Pinpoint the cell where the given text exists, returning its [X, Y] midpoint coordinate. 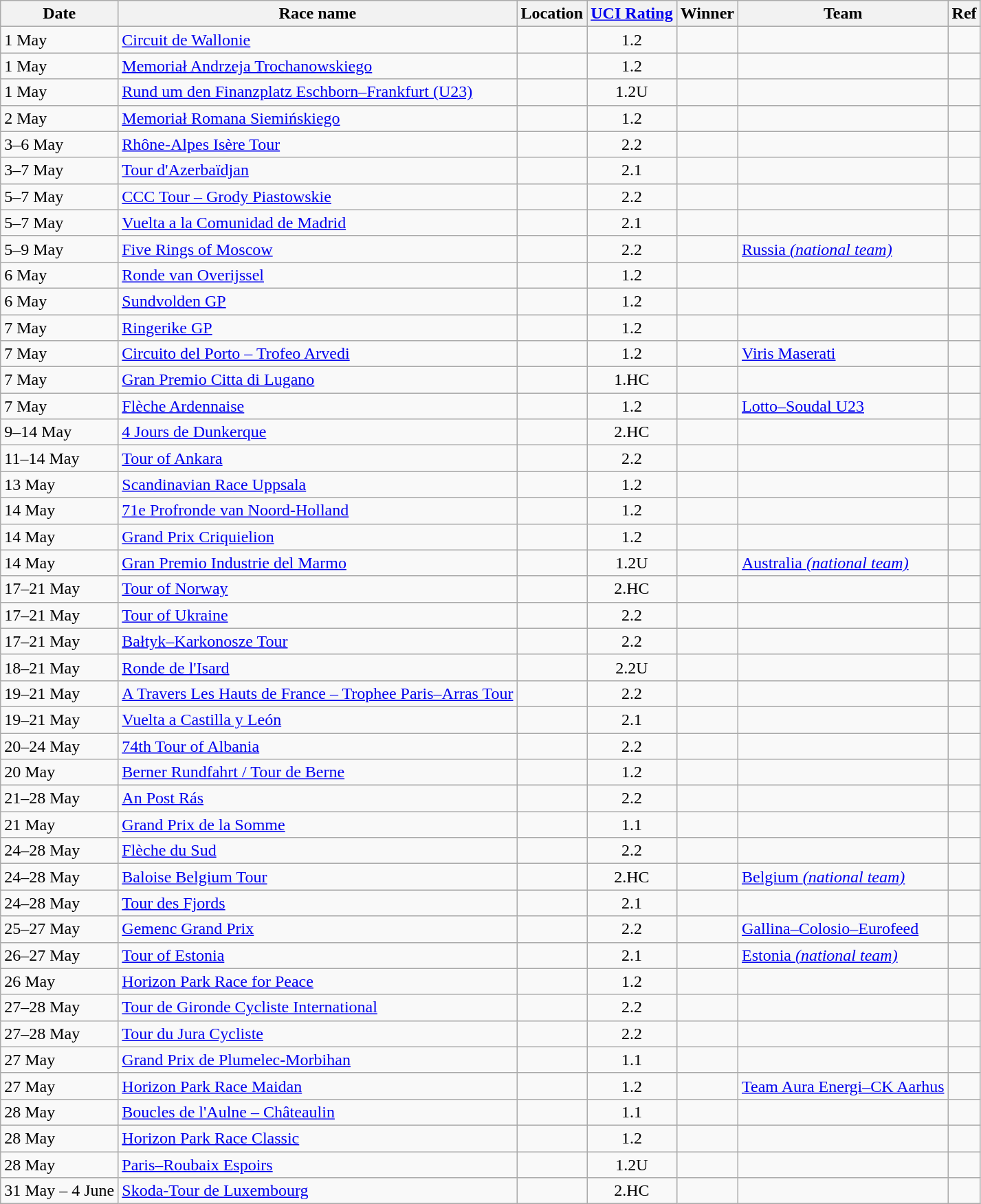
71e Profronde van Noord-Holland [318, 511]
Team [843, 14]
Horizon Park Race for Peace [318, 981]
Circuit de Wallonie [318, 40]
Lotto–Soudal U23 [843, 406]
A Travers Les Hauts de France – Trophee Paris–Arras Tour [318, 693]
Memoriał Andrzeja Trochanowskiego [318, 66]
Horizon Park Race Maidan [318, 1086]
Race name [318, 14]
Skoda-Tour de Luxembourg [318, 1191]
20 May [59, 772]
Gran Premio Industrie del Marmo [318, 563]
Baloise Belgium Tour [318, 877]
Date [59, 14]
Grand Prix Criquielion [318, 537]
Tour of Ankara [318, 458]
26–27 May [59, 955]
CCC Tour – Grody Piastowskie [318, 197]
Tour of Ukraine [318, 615]
2.2U [632, 667]
Winner [707, 14]
21–28 May [59, 799]
Scandinavian Race Uppsala [318, 484]
Bałtyk–Karkonosze Tour [318, 641]
25–27 May [59, 929]
Paris–Roubaix Espoirs [318, 1165]
13 May [59, 484]
Gemenc Grand Prix [318, 929]
Gallina–Colosio–Eurofeed [843, 929]
Tour du Jura Cycliste [318, 1034]
Grand Prix de Plumelec-Morbihan [318, 1060]
5–9 May [59, 249]
UCI Rating [632, 14]
3–7 May [59, 170]
Berner Rundfahrt / Tour de Berne [318, 772]
Rund um den Finanzplatz Eschborn–Frankfurt (U23) [318, 92]
Tour de Gironde Cycliste International [318, 1007]
Australia (national team) [843, 563]
Memoriał Romana Siemińskiego [318, 118]
Belgium (national team) [843, 877]
11–14 May [59, 458]
Boucles de l'Aulne – Châteaulin [318, 1112]
Flèche du Sud [318, 851]
Ringerike GP [318, 328]
Horizon Park Race Classic [318, 1138]
3–6 May [59, 144]
9–14 May [59, 432]
18–21 May [59, 667]
Five Rings of Moscow [318, 249]
Viris Maserati [843, 354]
1.HC [632, 380]
Ronde van Overijssel [318, 275]
Tour d'Azerbaïdjan [318, 170]
Russia (national team) [843, 249]
Circuito del Porto – Trofeo Arvedi [318, 354]
Flèche Ardennaise [318, 406]
74th Tour of Albania [318, 746]
Grand Prix de la Somme [318, 825]
Tour of Norway [318, 589]
4 Jours de Dunkerque [318, 432]
Vuelta a la Comunidad de Madrid [318, 223]
21 May [59, 825]
Gran Premio Citta di Lugano [318, 380]
Vuelta a Castilla y León [318, 720]
20–24 May [59, 746]
An Post Rás [318, 799]
Team Aura Energi–CK Aarhus [843, 1086]
Tour of Estonia [318, 955]
Ronde de l'Isard [318, 667]
Ref [964, 14]
26 May [59, 981]
Estonia (national team) [843, 955]
Location [552, 14]
31 May – 4 June [59, 1191]
Sundvolden GP [318, 301]
Rhône-Alpes Isère Tour [318, 144]
2 May [59, 118]
Tour des Fjords [318, 903]
